Pinpoint the cell where the given text exists, returning its (X, Y) midpoint coordinate. 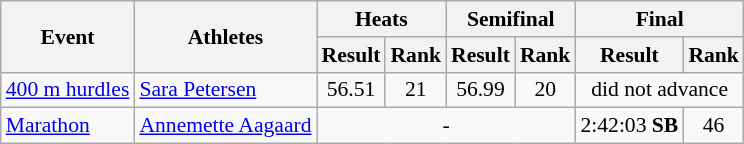
2:42:03 SB (629, 126)
400 m hurdles (68, 90)
did not advance (659, 90)
46 (714, 126)
Marathon (68, 126)
Sara Petersen (225, 90)
- (446, 126)
56.99 (480, 90)
21 (416, 90)
Athletes (225, 36)
Semifinal (510, 19)
56.51 (352, 90)
Heats (382, 19)
20 (546, 90)
Event (68, 36)
Final (659, 19)
Annemette Aagaard (225, 126)
